Return the [X, Y] coordinate for the center point of the cell that contains the specified text.  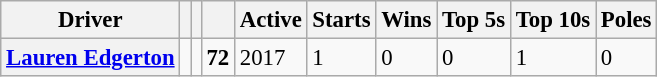
Poles [626, 20]
2017 [270, 58]
Driver [90, 20]
Wins [406, 20]
Active [270, 20]
72 [218, 58]
Lauren Edgerton [90, 58]
Top 5s [474, 20]
Top 10s [552, 20]
Starts [342, 20]
